Pinpoint the cell where the given text exists, returning its [X, Y] midpoint coordinate. 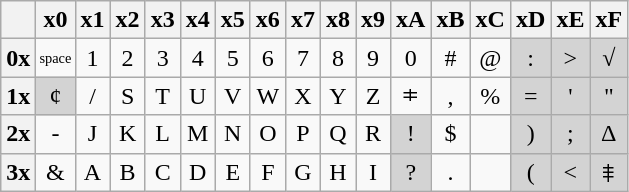
F [268, 172]
3 [162, 58]
xA [411, 20]
, [450, 96]
? [411, 172]
2x [18, 134]
9 [374, 58]
3x [18, 172]
D [198, 172]
B [128, 172]
xB [450, 20]
Δ [609, 134]
⯒ [609, 172]
Y [338, 96]
: [530, 58]
6 [268, 58]
0 [411, 58]
M [198, 134]
x4 [198, 20]
% [490, 96]
1x [18, 96]
xD [530, 20]
# [450, 58]
/ [92, 96]
x2 [128, 20]
! [411, 134]
$ [450, 134]
√ [609, 58]
' [570, 96]
( [530, 172]
¢ [56, 96]
2 [128, 58]
@ [490, 58]
7 [302, 58]
P [302, 134]
T [162, 96]
. [450, 172]
x7 [302, 20]
C [162, 172]
; [570, 134]
space [56, 58]
S [128, 96]
N [232, 134]
O [268, 134]
x8 [338, 20]
R [374, 134]
A [92, 172]
xC [490, 20]
X [302, 96]
) [530, 134]
- [56, 134]
8 [338, 58]
⧧ [411, 96]
0x [18, 58]
E [232, 172]
x3 [162, 20]
x6 [268, 20]
4 [198, 58]
" [609, 96]
G [302, 172]
xE [570, 20]
K [128, 134]
x0 [56, 20]
Q [338, 134]
> [570, 58]
I [374, 172]
U [198, 96]
1 [92, 58]
Z [374, 96]
H [338, 172]
x5 [232, 20]
& [56, 172]
5 [232, 58]
x1 [92, 20]
W [268, 96]
< [570, 172]
L [162, 134]
xF [609, 20]
x9 [374, 20]
J [92, 134]
= [530, 96]
V [232, 96]
